Search for the cell housing the specified text and yield its [X, Y] center coordinate. 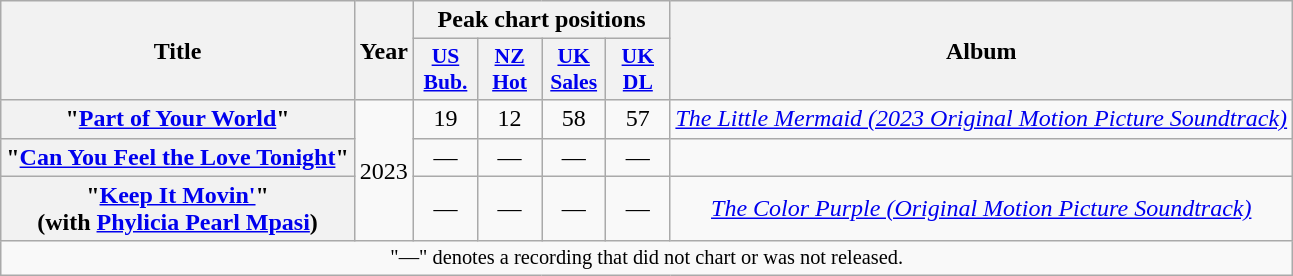
UKSales [574, 70]
Album [982, 50]
12 [509, 119]
"Can You Feel the Love Tonight" [178, 157]
"Keep It Movin'"(with Phylicia Pearl Mpasi) [178, 208]
2023 [384, 170]
19 [445, 119]
NZHot [509, 70]
The Color Purple (Original Motion Picture Soundtrack) [982, 208]
UKDL [638, 70]
58 [574, 119]
Year [384, 50]
USBub. [445, 70]
"Part of Your World" [178, 119]
Peak chart positions [541, 20]
Title [178, 50]
"—" denotes a recording that did not chart or was not released. [647, 258]
57 [638, 119]
The Little Mermaid (2023 Original Motion Picture Soundtrack) [982, 119]
